Return the (x, y) coordinate for the center point of the cell that contains the specified text.  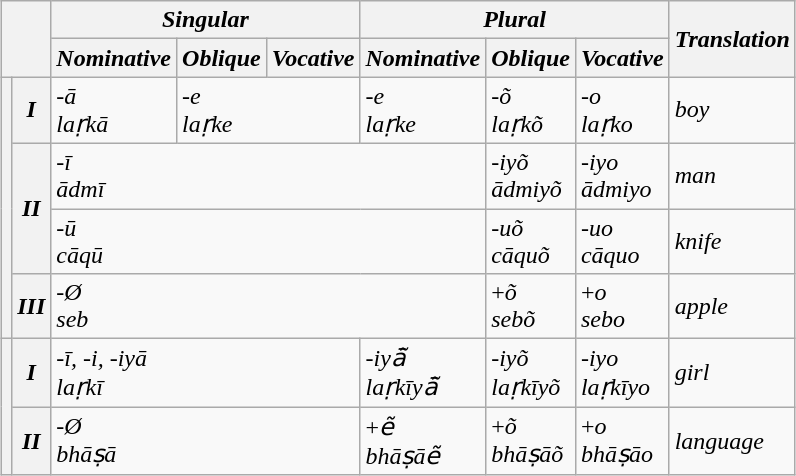
man (732, 176)
-õlaṛkõ (531, 110)
+õbhāṣāõ (531, 441)
girl (732, 373)
III (32, 306)
knife (732, 240)
apple (732, 306)
-īādmī (268, 176)
-ālaṛkā (114, 110)
+obhāṣāo (622, 441)
-uõcāquõ (531, 240)
-Øbhāṣā (206, 441)
-ī, -i, -iyālaṛkī (206, 373)
+õsebõ (531, 306)
-ūcāqū (268, 240)
-uocāquo (622, 240)
+ẽbhāṣāẽ (423, 441)
-olaṛko (622, 110)
Translation (732, 39)
-iyoādmiyo (622, 176)
-Øseb (268, 306)
Plural (514, 20)
-iyolaṛkīyo (622, 373)
language (732, 441)
boy (732, 110)
-iyõādmiyõ (531, 176)
-iyā̃laṛkīyā̃ (423, 373)
-iyõlaṛkīyõ (531, 373)
Singular (206, 20)
+osebo (622, 306)
